Identify which cell holds the provided text, then report its (X, Y) central coordinate. 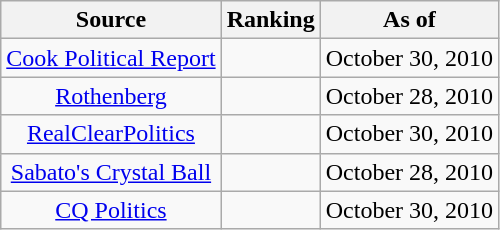
Ranking (270, 20)
Cook Political Report (111, 58)
Source (111, 20)
Sabato's Crystal Ball (111, 172)
RealClearPolitics (111, 134)
CQ Politics (111, 210)
Rothenberg (111, 96)
As of (409, 20)
